Return [x, y] of the center of cell containing provided text 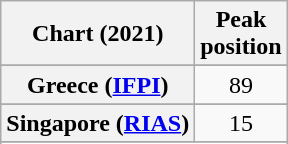
89 [241, 85]
Peakposition [241, 34]
15 [241, 123]
Chart (2021) [98, 34]
Greece (IFPI) [98, 85]
Singapore (RIAS) [98, 123]
